Provide the [x, y] coordinate of the cell's center where the given text is located.  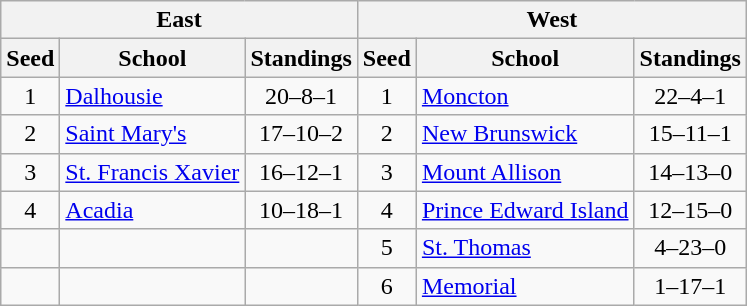
New Brunswick [525, 134]
West [552, 20]
20–8–1 [301, 96]
Mount Allison [525, 172]
17–10–2 [301, 134]
1–17–1 [690, 286]
Prince Edward Island [525, 210]
Acadia [152, 210]
22–4–1 [690, 96]
Memorial [525, 286]
10–18–1 [301, 210]
15–11–1 [690, 134]
16–12–1 [301, 172]
St. Francis Xavier [152, 172]
5 [386, 248]
East [180, 20]
Dalhousie [152, 96]
St. Thomas [525, 248]
Saint Mary's [152, 134]
Moncton [525, 96]
4–23–0 [690, 248]
14–13–0 [690, 172]
12–15–0 [690, 210]
6 [386, 286]
